From the cell containing the given text, extract its center point as (x, y) coordinate. 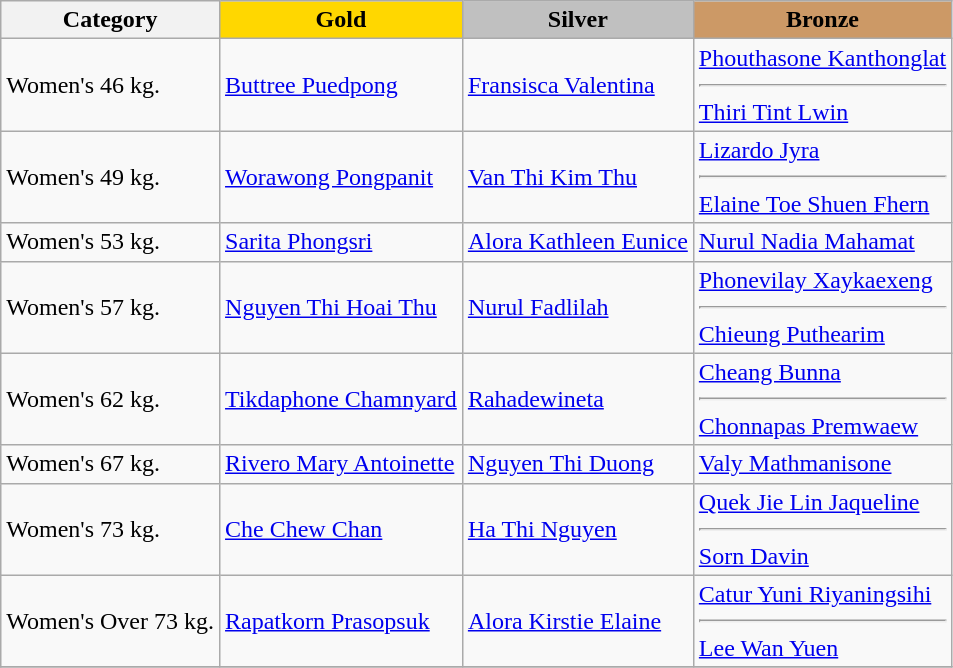
Buttree Puedpong (342, 85)
Nguyen Thi Duong (578, 464)
Valy Mathmanisone (822, 464)
Phouthasone Kanthonglat Thiri Tint Lwin (822, 85)
Lizardo Jyra Elaine Toe Shuen Fhern (822, 177)
Category (110, 20)
Tikdaphone Chamnyard (342, 399)
Che Chew Chan (342, 529)
Alora Kirstie Elaine (578, 621)
Ha Thi Nguyen (578, 529)
Rahadewineta (578, 399)
Women's 57 kg. (110, 307)
Catur Yuni Riyaningsihi Lee Wan Yuen (822, 621)
Women's 67 kg. (110, 464)
Rapatkorn Prasopsuk (342, 621)
Phonevilay Xaykaexeng Chieung Puthearim (822, 307)
Fransisca Valentina (578, 85)
Cheang Bunna Chonnapas Premwaew (822, 399)
Bronze (822, 20)
Women's 62 kg. (110, 399)
Women's 73 kg. (110, 529)
Gold (342, 20)
Sarita Phongsri (342, 242)
Women's Over 73 kg. (110, 621)
Silver (578, 20)
Women's 53 kg. (110, 242)
Worawong Pongpanit (342, 177)
Van Thi Kim Thu (578, 177)
Rivero Mary Antoinette (342, 464)
Nguyen Thi Hoai Thu (342, 307)
Nurul Fadlilah (578, 307)
Women's 49 kg. (110, 177)
Quek Jie Lin Jaqueline Sorn Davin (822, 529)
Women's 46 kg. (110, 85)
Alora Kathleen Eunice (578, 242)
Nurul Nadia Mahamat (822, 242)
